From the cell containing the given text, extract its center point as (X, Y) coordinate. 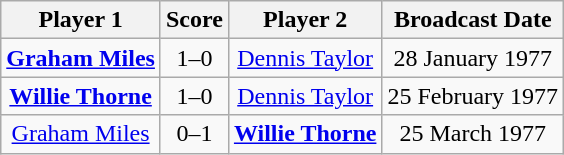
28 January 1977 (473, 58)
0–1 (194, 134)
Score (194, 20)
25 February 1977 (473, 96)
25 March 1977 (473, 134)
Player 1 (81, 20)
Player 2 (305, 20)
Broadcast Date (473, 20)
